Capture the cell that displays the provided text and extract its [x, y] central coordinate. 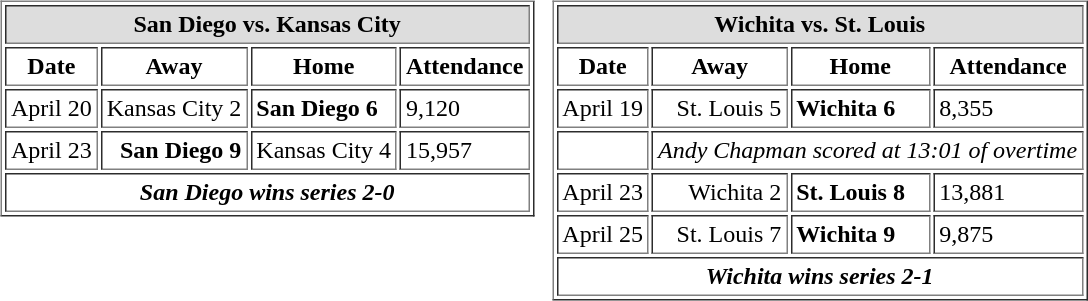
Andy Chapman scored at 13:01 of overtime [868, 150]
15,957 [464, 150]
Wichita wins series 2-1 [820, 276]
Wichita vs. St. Louis [820, 24]
8,355 [1008, 108]
Wichita 9 [860, 234]
San Diego 6 [324, 108]
Wichita 2 [720, 192]
San Diego 9 [174, 150]
Kansas City 4 [324, 150]
9,120 [464, 108]
April 20 [52, 108]
April 25 [602, 234]
13,881 [1008, 192]
Kansas City 2 [174, 108]
San Diego wins series 2-0 [267, 192]
Wichita 6 [860, 108]
St. Louis 5 [720, 108]
St. Louis 8 [860, 192]
St. Louis 7 [720, 234]
April 19 [602, 108]
9,875 [1008, 234]
San Diego vs. Kansas City [267, 24]
